Determine the [x, y] coordinate at the center of the cell enclosing the given text.  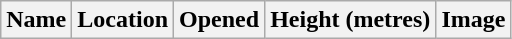
Location [123, 20]
Height (metres) [350, 20]
Name [36, 20]
Opened [220, 20]
Image [474, 20]
